From the cell containing the given text, extract its center point as [X, Y] coordinate. 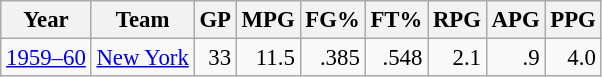
.548 [396, 58]
APG [516, 20]
.9 [516, 58]
11.5 [268, 58]
FG% [332, 20]
FT% [396, 20]
2.1 [458, 58]
.385 [332, 58]
MPG [268, 20]
1959–60 [46, 58]
Team [142, 20]
RPG [458, 20]
PPG [573, 20]
4.0 [573, 58]
Year [46, 20]
33 [215, 58]
GP [215, 20]
New York [142, 58]
